Return the (x, y) coordinate for the center point of the cell that contains the specified text.  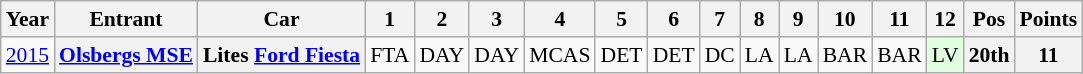
6 (674, 19)
7 (720, 19)
2015 (28, 55)
12 (946, 19)
Year (28, 19)
Pos (990, 19)
5 (621, 19)
MCAS (560, 55)
2 (442, 19)
Car (282, 19)
LV (946, 55)
9 (798, 19)
Olsbergs MSE (126, 55)
Lites Ford Fiesta (282, 55)
DC (720, 55)
8 (760, 19)
1 (390, 19)
10 (846, 19)
20th (990, 55)
3 (496, 19)
FTA (390, 55)
4 (560, 19)
Points (1048, 19)
Entrant (126, 19)
